Return the (X, Y) coordinate for the center point of the cell that contains the specified text.  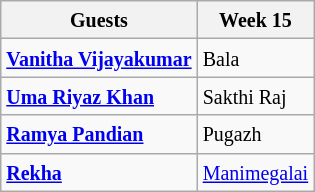
Manimegalai (256, 172)
Pugazh (256, 134)
Ramya Pandian (99, 134)
Sakthi Raj (256, 96)
Guests (99, 20)
Uma Riyaz Khan (99, 96)
Vanitha Vijayakumar (99, 58)
Week 15 (256, 20)
Rekha (99, 172)
Bala (256, 58)
